Find where the given text appears and provide that cell's center as [X, Y] coordinate. 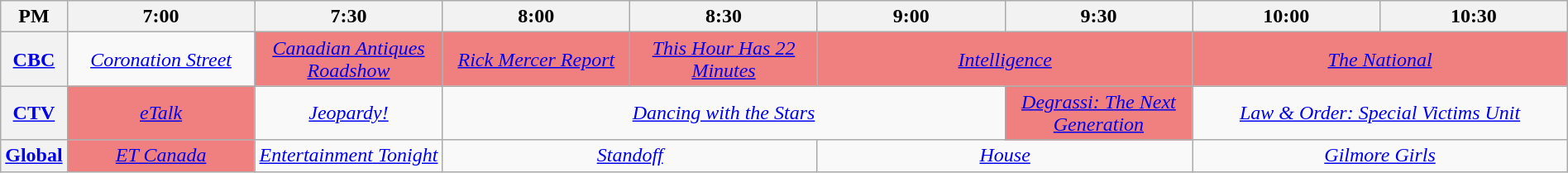
7:00 [160, 17]
Canadian Antiques Roadshow [349, 60]
Coronation Street [160, 60]
ET Canada [160, 156]
10:30 [1474, 17]
Law & Order: Special Victims Unit [1379, 113]
CTV [34, 113]
This Hour Has 22 Minutes [724, 60]
9:30 [1098, 17]
Rick Mercer Report [536, 60]
PM [34, 17]
7:30 [349, 17]
eTalk [160, 113]
House [1004, 156]
Degrassi: The Next Generation [1098, 113]
Global [34, 156]
10:00 [1287, 17]
CBC [34, 60]
8:00 [536, 17]
Standoff [630, 156]
8:30 [724, 17]
The National [1379, 60]
Jeopardy! [349, 113]
Intelligence [1004, 60]
9:00 [911, 17]
Gilmore Girls [1379, 156]
Dancing with the Stars [724, 113]
Entertainment Tonight [349, 156]
